Capture the cell that displays the provided text and extract its [X, Y] central coordinate. 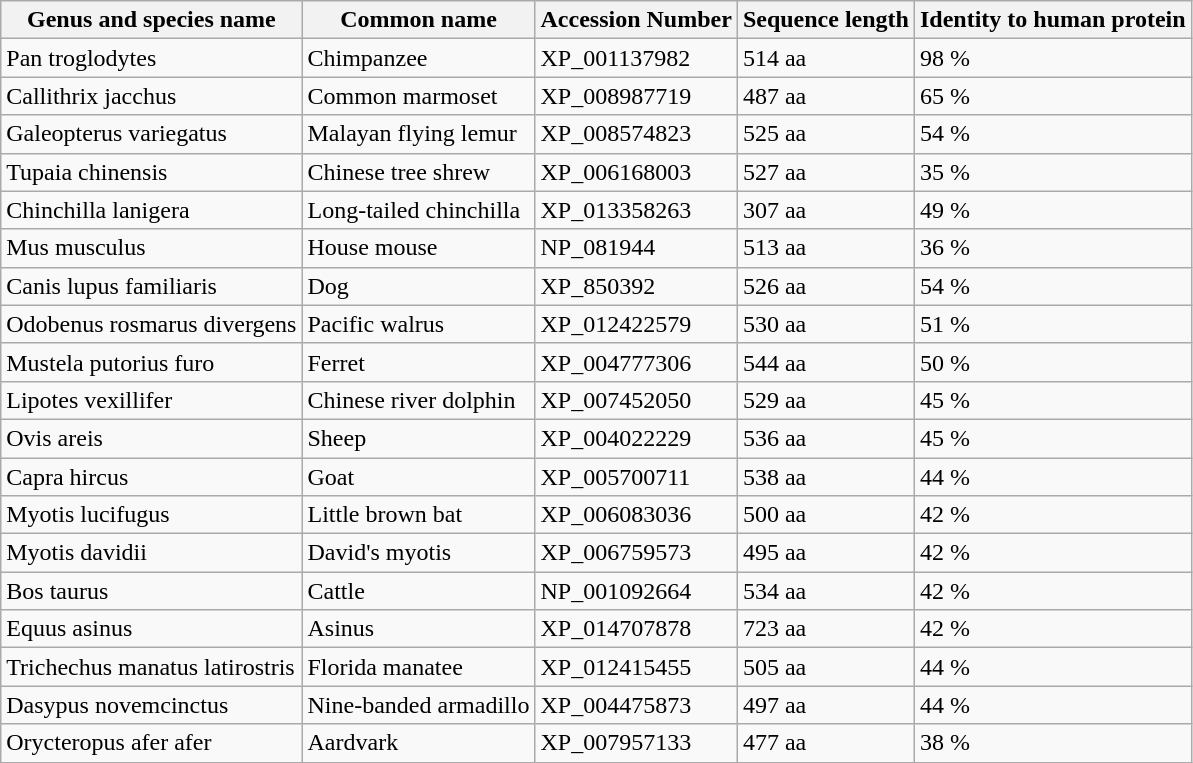
Myotis davidii [152, 553]
Ferret [418, 362]
Bos taurus [152, 591]
XP_005700711 [636, 477]
Myotis lucifugus [152, 515]
XP_014707878 [636, 629]
50 % [1052, 362]
Capra hircus [152, 477]
XP_004777306 [636, 362]
Pacific walrus [418, 324]
Sequence length [826, 20]
Canis lupus familiaris [152, 286]
XP_012422579 [636, 324]
477 aa [826, 743]
Nine-banded armadillo [418, 705]
XP_006168003 [636, 172]
500 aa [826, 515]
487 aa [826, 96]
538 aa [826, 477]
534 aa [826, 591]
XP_007452050 [636, 400]
525 aa [826, 134]
XP_013358263 [636, 210]
Accession Number [636, 20]
Callithrix jacchus [152, 96]
Aardvark [418, 743]
Equus asinus [152, 629]
65 % [1052, 96]
36 % [1052, 248]
Mustela putorius furo [152, 362]
307 aa [826, 210]
Common name [418, 20]
723 aa [826, 629]
527 aa [826, 172]
Goat [418, 477]
Chinese tree shrew [418, 172]
Pan troglodytes [152, 58]
XP_850392 [636, 286]
XP_004475873 [636, 705]
98 % [1052, 58]
Common marmoset [418, 96]
Genus and species name [152, 20]
Malayan flying lemur [418, 134]
Chimpanzee [418, 58]
David's myotis [418, 553]
Asinus [418, 629]
XP_006083036 [636, 515]
536 aa [826, 438]
XP_007957133 [636, 743]
35 % [1052, 172]
Galeopterus variegatus [152, 134]
XP_004022229 [636, 438]
Trichechus manatus latirostris [152, 667]
NP_001092664 [636, 591]
Dog [418, 286]
38 % [1052, 743]
495 aa [826, 553]
Cattle [418, 591]
505 aa [826, 667]
497 aa [826, 705]
Orycteropus afer afer [152, 743]
Ovis areis [152, 438]
NP_081944 [636, 248]
Chinchilla lanigera [152, 210]
XP_008574823 [636, 134]
Dasypus novemcinctus [152, 705]
Little brown bat [418, 515]
514 aa [826, 58]
Chinese river dolphin [418, 400]
House mouse [418, 248]
Tupaia chinensis [152, 172]
Odobenus rosmarus divergens [152, 324]
Mus musculus [152, 248]
544 aa [826, 362]
XP_012415455 [636, 667]
513 aa [826, 248]
Sheep [418, 438]
530 aa [826, 324]
XP_006759573 [636, 553]
529 aa [826, 400]
49 % [1052, 210]
Lipotes vexillifer [152, 400]
XP_008987719 [636, 96]
Florida manatee [418, 667]
Identity to human protein [1052, 20]
51 % [1052, 324]
526 aa [826, 286]
Long-tailed chinchilla [418, 210]
XP_001137982 [636, 58]
